Determine the (X, Y) coordinate at the center of the cell enclosing the given text.  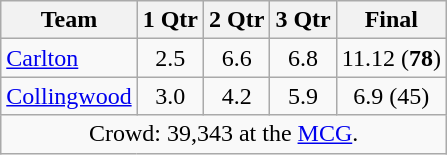
11.12 (78) (391, 58)
1 Qtr (170, 20)
Collingwood (69, 96)
2 Qtr (237, 20)
3.0 (170, 96)
Team (69, 20)
6.8 (303, 58)
2.5 (170, 58)
Carlton (69, 58)
Crowd: 39,343 at the MCG. (224, 134)
Final (391, 20)
6.6 (237, 58)
3 Qtr (303, 20)
6.9 (45) (391, 96)
4.2 (237, 96)
5.9 (303, 96)
